Return [X, Y] of the center of cell containing provided text 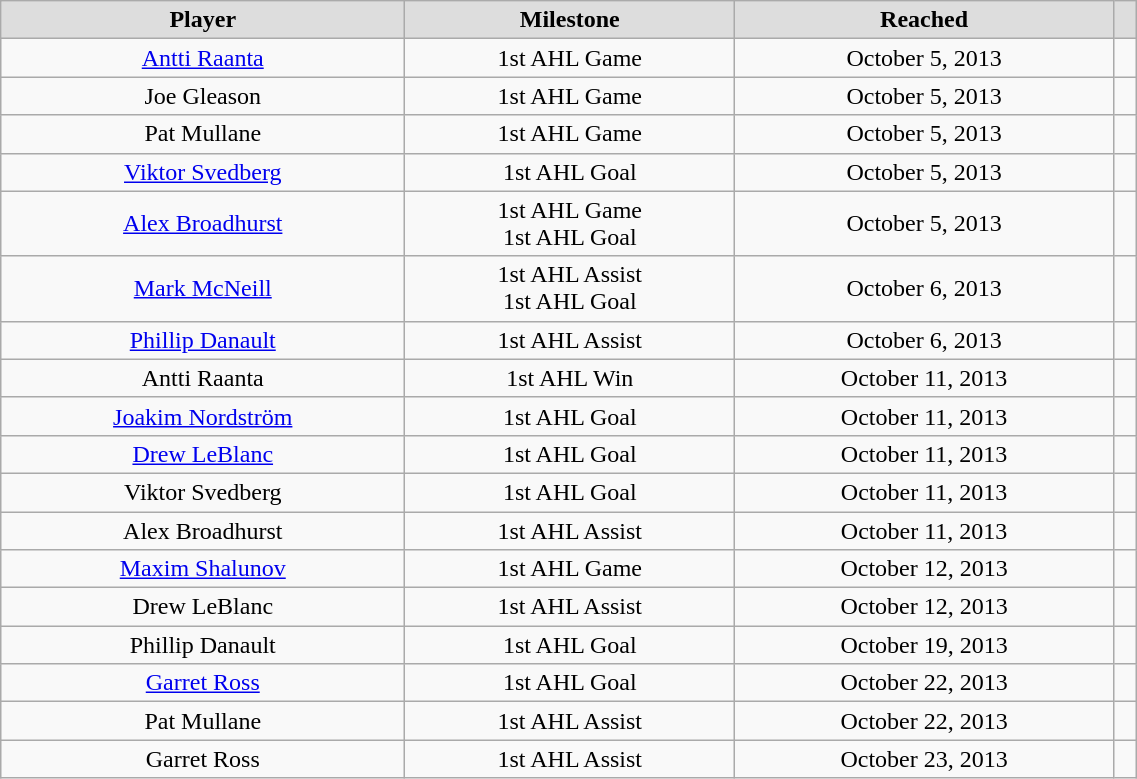
1st AHL Assist1st AHL Goal [570, 288]
1st AHL Game1st AHL Goal [570, 224]
Reached [924, 20]
Joakim Nordström [203, 416]
Maxim Shalunov [203, 569]
Joe Gleason [203, 96]
Player [203, 20]
Mark McNeill [203, 288]
October 19, 2013 [924, 645]
Milestone [570, 20]
1st AHL Win [570, 378]
October 23, 2013 [924, 759]
